Extract the [X, Y] coordinate from the center of the cell holding the provided text.  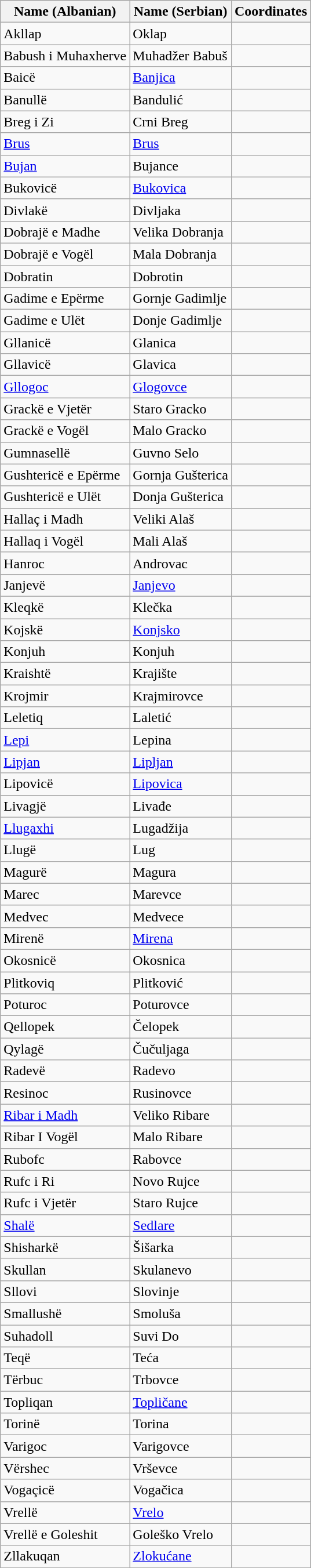
Akllap [65, 34]
Plitković [181, 983]
Hanroc [65, 563]
Šišarka [181, 1247]
Lepi [65, 740]
Zllakuqan [65, 1556]
Qylagë [65, 1049]
Guvno Selo [181, 453]
Dobratin [65, 277]
Gornje Gadimlje [181, 299]
Rufc i Vjetër [65, 1203]
Glavica [181, 365]
Klečka [181, 607]
Gushtericë e Epërme [65, 475]
Topličane [181, 1402]
Gllavicë [65, 365]
Malo Gracko [181, 431]
Skullan [65, 1269]
Konjsko [181, 629]
Teqë [65, 1358]
Suhadoll [65, 1335]
Dobrajë e Madhe [65, 232]
Gadime e Ulët [65, 321]
Leletiq [65, 718]
Krojmir [65, 696]
Name (Albanian) [65, 12]
Ribar i Madh [65, 1115]
Hallaq i Vogël [65, 541]
Kraishtë [65, 674]
Smallushë [65, 1313]
Llugaxhi [65, 828]
Mirenë [65, 938]
Okosnicë [65, 960]
Marec [65, 894]
Marevce [181, 894]
Vogaçicë [65, 1490]
Krajmirovce [181, 696]
Donje Gadimlje [181, 321]
Lepina [181, 740]
Gornja Gušterica [181, 475]
Veliki Alaš [181, 519]
Veliko Ribare [181, 1115]
Lug [181, 850]
Novo Rujce [181, 1181]
Mala Dobranja [181, 254]
Gushtericë e Ulët [65, 497]
Vrellë [65, 1512]
Mirena [181, 938]
Okosnica [181, 960]
Lipjan [65, 762]
Divlakë [65, 210]
Banullë [65, 100]
Teća [181, 1358]
Shisharkë [65, 1247]
Livagjë [65, 806]
Bandulić [181, 100]
Krajište [181, 674]
Shalë [65, 1225]
Livađe [181, 806]
Čelopek [181, 1027]
Tërbuc [65, 1380]
Sllovi [65, 1291]
Kleqkë [65, 607]
Banjica [181, 78]
Radevo [181, 1071]
Skulanevo [181, 1269]
Staro Rujce [181, 1203]
Hallaç i Madh [65, 519]
Magura [181, 872]
Bukovica [181, 188]
Varigoc [65, 1446]
Velika Dobranja [181, 232]
Muhadžer Babuš [181, 56]
Kojskë [65, 629]
Donja Gušterica [181, 497]
Malo Ribare [181, 1137]
Glogovce [181, 387]
Coordinates [270, 12]
Poturoc [65, 1005]
Varigovce [181, 1446]
Name (Serbian) [181, 12]
Rufc i Ri [65, 1181]
Glanica [181, 343]
Oklap [181, 34]
Breg i Zi [65, 122]
Androvac [181, 563]
Lipovica [181, 784]
Vrševce [181, 1468]
Zlokućane [181, 1556]
Llugë [65, 850]
Rubofc [65, 1159]
Crni Breg [181, 122]
Torinë [65, 1424]
Goleško Vrelo [181, 1534]
Sedlare [181, 1225]
Plitkoviq [65, 983]
Lugadžija [181, 828]
Lipovicë [65, 784]
Bukovicë [65, 188]
Vërshec [65, 1468]
Trbovce [181, 1380]
Torina [181, 1424]
Divljaka [181, 210]
Grackë e Vjetër [65, 409]
Rusinovce [181, 1093]
Vogačica [181, 1490]
Čučuljaga [181, 1049]
Bujan [65, 166]
Bujance [181, 166]
Slovinje [181, 1291]
Dobrajë e Vogël [65, 254]
Gadime e Epërme [65, 299]
Mali Alaš [181, 541]
Resinoc [65, 1093]
Smoluša [181, 1313]
Medvec [65, 916]
Babush i Muhaxherve [65, 56]
Dobrotin [181, 277]
Radevë [65, 1071]
Grackë e Vogël [65, 431]
Qellopek [65, 1027]
Topliqan [65, 1402]
Vrellë e Goleshit [65, 1534]
Magurë [65, 872]
Poturovce [181, 1005]
Vrelo [181, 1512]
Gllogoc [65, 387]
Janjevo [181, 585]
Staro Gracko [181, 409]
Suvi Do [181, 1335]
Baicë [65, 78]
Laletić [181, 718]
Rabovce [181, 1159]
Janjevë [65, 585]
Gumnasellë [65, 453]
Gllanicë [65, 343]
Medvece [181, 916]
Lipljan [181, 762]
Ribar I Vogël [65, 1137]
